Extract the (x, y) coordinate from the center of the cell holding the provided text.  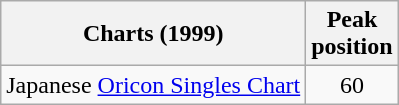
Charts (1999) (154, 34)
Japanese Oricon Singles Chart (154, 85)
Peakposition (352, 34)
60 (352, 85)
